Find where the given text appears and provide that cell's center as (x, y) coordinate. 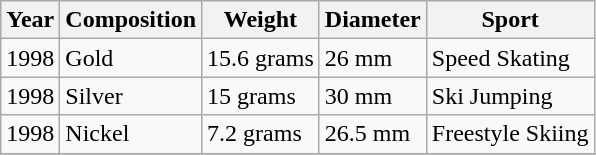
15 grams (261, 96)
30 mm (372, 96)
Nickel (131, 134)
Freestyle Skiing (510, 134)
Year (30, 20)
Sport (510, 20)
Composition (131, 20)
7.2 grams (261, 134)
Gold (131, 58)
15.6 grams (261, 58)
Weight (261, 20)
Diameter (372, 20)
26.5 mm (372, 134)
Ski Jumping (510, 96)
Speed Skating (510, 58)
Silver (131, 96)
26 mm (372, 58)
